Provide the (x, y) coordinate of the cell's center where the given text is located.  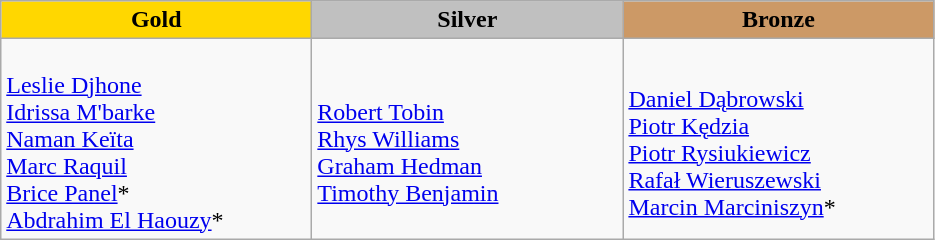
Silver (468, 20)
Bronze (778, 20)
Robert TobinRhys Williams Graham Hedman Timothy Benjamin (468, 139)
Gold (156, 20)
Leslie Djhone Idrissa M'barke Naman Keïta Marc Raquil Brice Panel*Abdrahim El Haouzy* (156, 139)
Daniel Dąbrowski Piotr Kędzia Piotr Rysiukiewicz Rafał WieruszewskiMarcin Marciniszyn* (778, 139)
